Locate the cell with the specified text and output its (x, y) center coordinate. 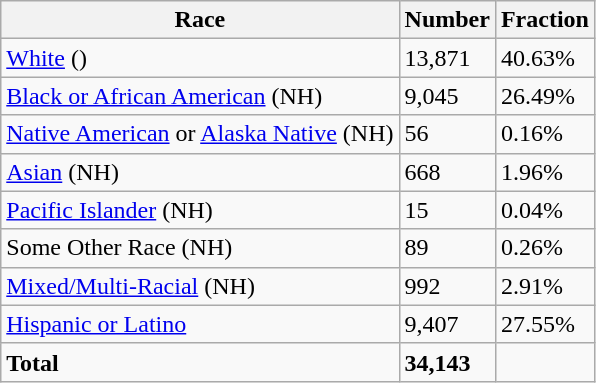
White () (200, 58)
13,871 (447, 58)
Mixed/Multi-Racial (NH) (200, 286)
Fraction (544, 20)
0.04% (544, 210)
34,143 (447, 362)
Number (447, 20)
9,045 (447, 96)
Hispanic or Latino (200, 324)
Some Other Race (NH) (200, 248)
9,407 (447, 324)
89 (447, 248)
668 (447, 172)
Pacific Islander (NH) (200, 210)
Asian (NH) (200, 172)
40.63% (544, 58)
Total (200, 362)
992 (447, 286)
Race (200, 20)
Native American or Alaska Native (NH) (200, 134)
0.26% (544, 248)
0.16% (544, 134)
27.55% (544, 324)
Black or African American (NH) (200, 96)
1.96% (544, 172)
15 (447, 210)
2.91% (544, 286)
26.49% (544, 96)
56 (447, 134)
